Extract the (X, Y) coordinate from the center of the cell holding the provided text.  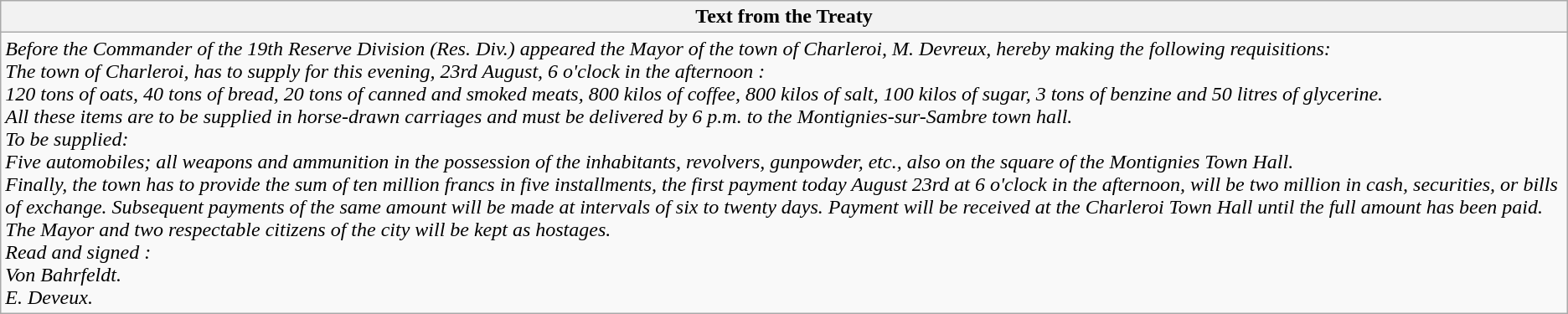
Text from the Treaty (784, 17)
